Return (X, Y) of the center of cell containing provided text 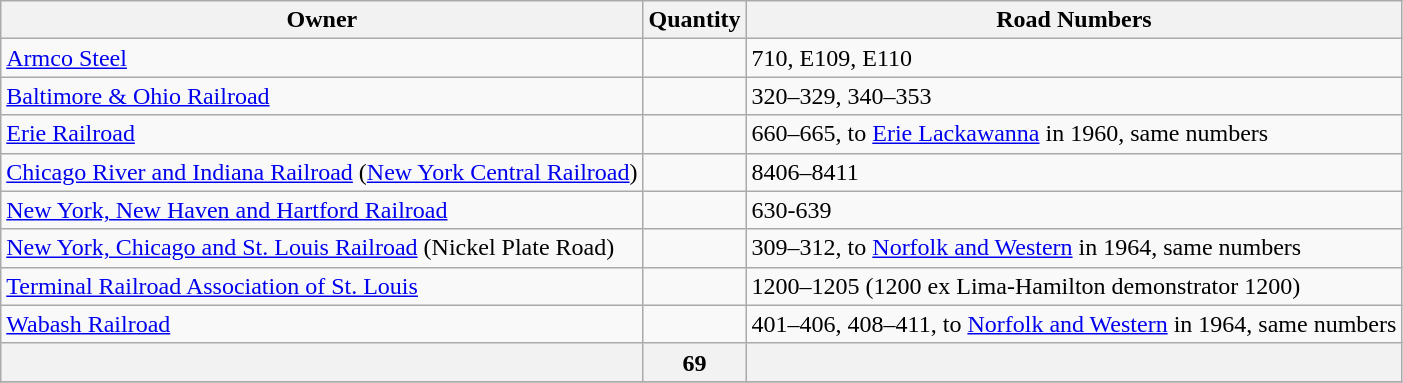
Baltimore & Ohio Railroad (322, 96)
Wabash Railroad (322, 324)
1200–1205 (1200 ex Lima-Hamilton demonstrator 1200) (1074, 286)
309–312, to Norfolk and Western in 1964, same numbers (1074, 248)
Erie Railroad (322, 134)
660–665, to Erie Lackawanna in 1960, same numbers (1074, 134)
Chicago River and Indiana Railroad (New York Central Railroad) (322, 172)
320–329, 340–353 (1074, 96)
Quantity (694, 20)
69 (694, 362)
Armco Steel (322, 58)
630-639 (1074, 210)
Road Numbers (1074, 20)
710, E109, E110 (1074, 58)
8406–8411 (1074, 172)
401–406, 408–411, to Norfolk and Western in 1964, same numbers (1074, 324)
Owner (322, 20)
Terminal Railroad Association of St. Louis (322, 286)
New York, New Haven and Hartford Railroad (322, 210)
New York, Chicago and St. Louis Railroad (Nickel Plate Road) (322, 248)
